Detect which cell encompasses the target text, then output its (x, y) center coordinate. 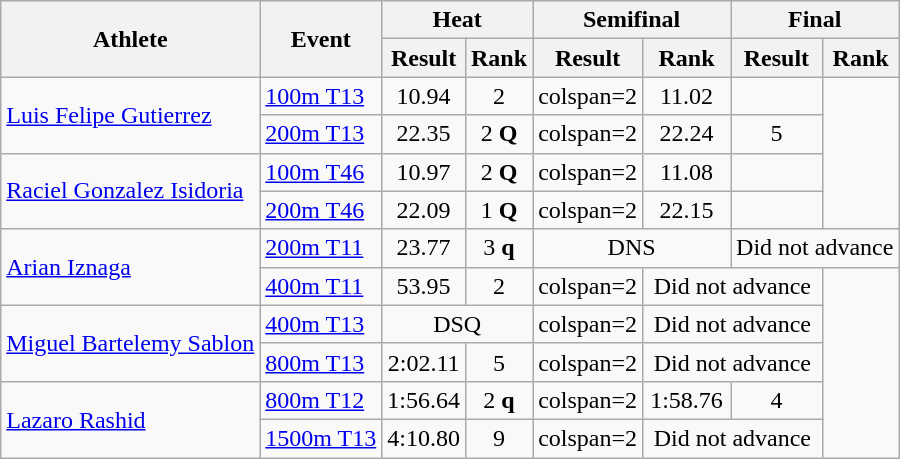
11.08 (687, 172)
10.97 (424, 172)
200m T46 (321, 210)
Heat (458, 20)
Semifinal (632, 20)
100m T13 (321, 96)
DSQ (458, 324)
2 q (498, 400)
Lazaro Rashid (130, 419)
800m T13 (321, 362)
1:58.76 (687, 400)
23.77 (424, 248)
Arian Iznaga (130, 267)
22.15 (687, 210)
4 (777, 400)
3 q (498, 248)
9 (498, 438)
800m T12 (321, 400)
200m T11 (321, 248)
22.24 (687, 134)
Event (321, 39)
Athlete (130, 39)
1:56.64 (424, 400)
200m T13 (321, 134)
DNS (632, 248)
Final (815, 20)
400m T11 (321, 286)
Miguel Bartelemy Sablon (130, 343)
4:10.80 (424, 438)
Luis Felipe Gutierrez (130, 115)
22.35 (424, 134)
10.94 (424, 96)
100m T46 (321, 172)
400m T13 (321, 324)
Raciel Gonzalez Isidoria (130, 191)
53.95 (424, 286)
2:02.11 (424, 362)
22.09 (424, 210)
1500m T13 (321, 438)
11.02 (687, 96)
1 Q (498, 210)
